Identify which cell holds the provided text, then report its [X, Y] central coordinate. 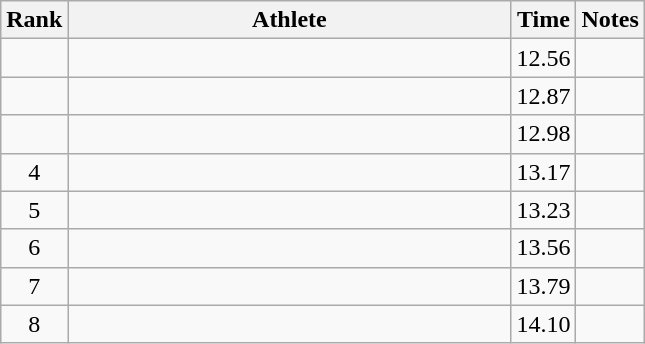
Athlete [290, 20]
7 [34, 286]
13.23 [544, 210]
Rank [34, 20]
13.17 [544, 172]
Notes [610, 20]
12.56 [544, 58]
13.79 [544, 286]
12.87 [544, 96]
Time [544, 20]
4 [34, 172]
8 [34, 324]
14.10 [544, 324]
13.56 [544, 248]
5 [34, 210]
12.98 [544, 134]
6 [34, 248]
